Extract the (x, y) coordinate from the center of the cell holding the provided text.  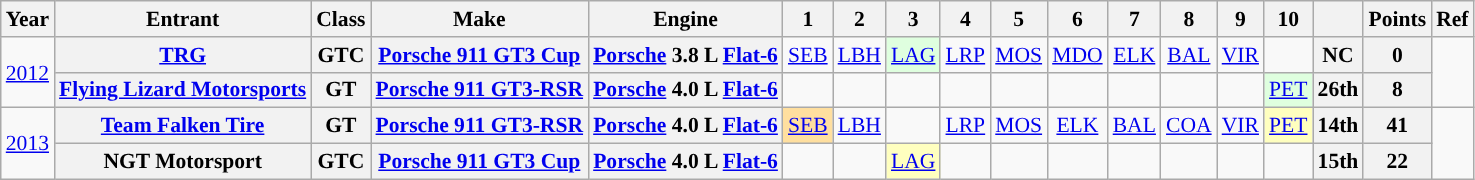
5 (1018, 19)
2013 (28, 144)
10 (1288, 19)
14th (1338, 126)
15th (1338, 162)
Make (480, 19)
MDO (1078, 55)
6 (1078, 19)
3 (913, 19)
Porsche 3.8 L Flat-6 (686, 55)
COA (1189, 126)
Flying Lizard Motorsports (182, 90)
Points (1397, 19)
Team Falken Tire (182, 126)
Ref (1452, 19)
Engine (686, 19)
0 (1397, 55)
26th (1338, 90)
41 (1397, 126)
7 (1134, 19)
9 (1240, 19)
22 (1397, 162)
TRG (182, 55)
Year (28, 19)
NGT Motorsport (182, 162)
4 (965, 19)
2012 (28, 72)
NC (1338, 55)
Class (340, 19)
2 (860, 19)
Entrant (182, 19)
1 (808, 19)
